Return the (x, y) coordinate for the center point of the cell that contains the specified text.  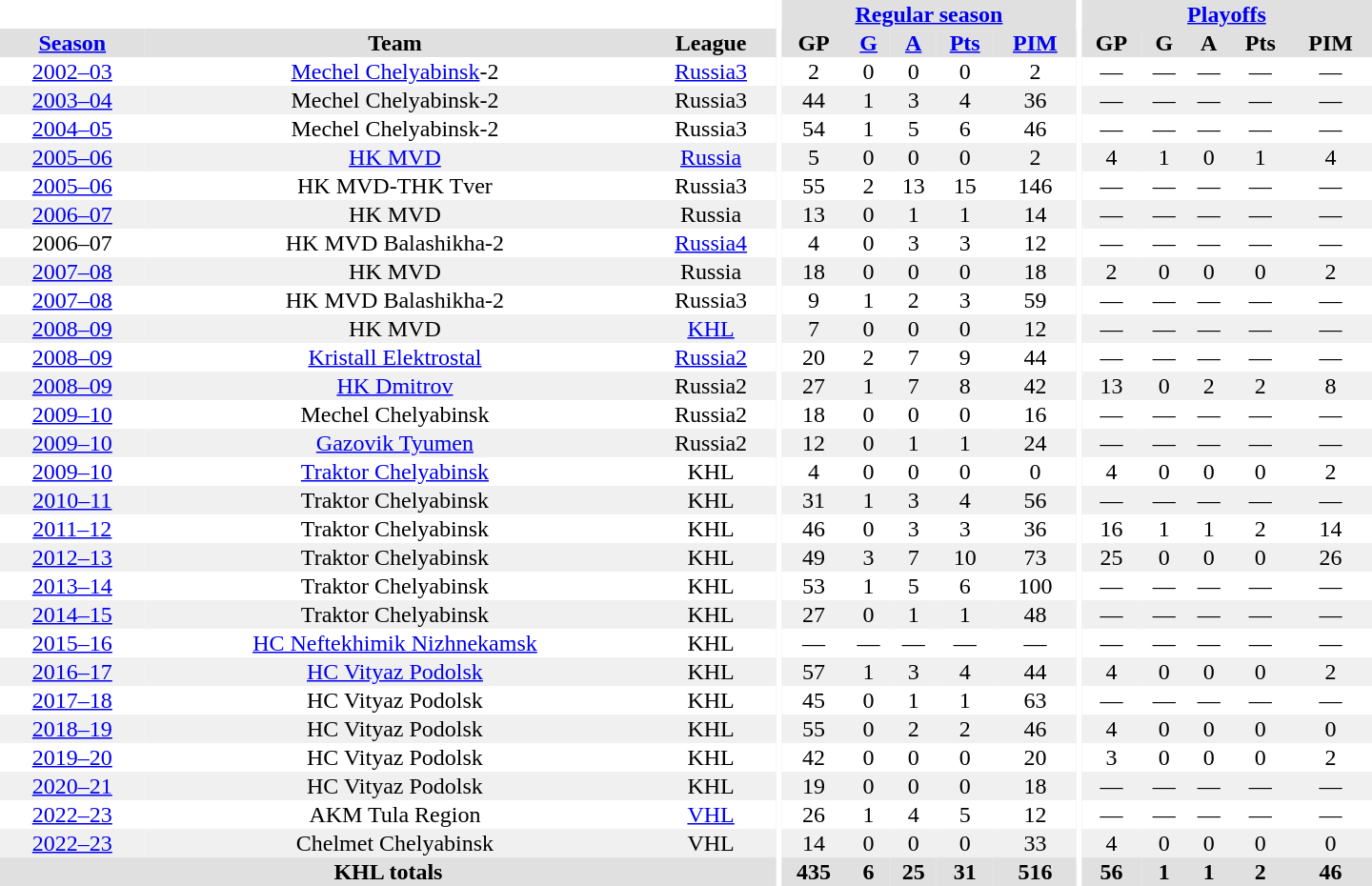
Season (72, 43)
49 (814, 557)
73 (1035, 557)
2010–11 (72, 500)
53 (814, 586)
HC Neftekhimik Nizhnekamsk (395, 643)
146 (1035, 186)
2019–20 (72, 757)
516 (1035, 872)
HK Dmitrov (395, 386)
2016–17 (72, 672)
2004–05 (72, 129)
KHL totals (389, 872)
League (711, 43)
Regular season (929, 14)
2015–16 (72, 643)
57 (814, 672)
10 (964, 557)
2002–03 (72, 71)
54 (814, 129)
63 (1035, 700)
Playoffs (1227, 14)
2014–15 (72, 614)
435 (814, 872)
Gazovik Tyumen (395, 443)
Mechel Chelyabinsk (395, 414)
33 (1035, 843)
2011–12 (72, 529)
15 (964, 186)
59 (1035, 300)
2012–13 (72, 557)
Russia4 (711, 243)
2013–14 (72, 586)
2017–18 (72, 700)
100 (1035, 586)
2018–19 (72, 729)
48 (1035, 614)
AKM Tula Region (395, 815)
45 (814, 700)
Team (395, 43)
Kristall Elektrostal (395, 357)
2003–04 (72, 100)
19 (814, 786)
HK MVD-THK Tver (395, 186)
2020–21 (72, 786)
Chelmet Chelyabinsk (395, 843)
24 (1035, 443)
